Pinpoint the cell where the given text exists, returning its (x, y) midpoint coordinate. 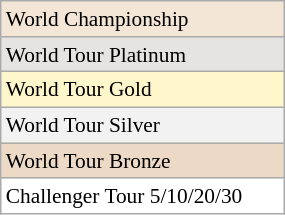
World Tour Platinum (142, 55)
World Tour Gold (142, 90)
World Championship (142, 19)
Challenger Tour 5/10/20/30 (142, 197)
World Tour Bronze (142, 161)
World Tour Silver (142, 126)
